Find where the given text appears and provide that cell's center as (x, y) coordinate. 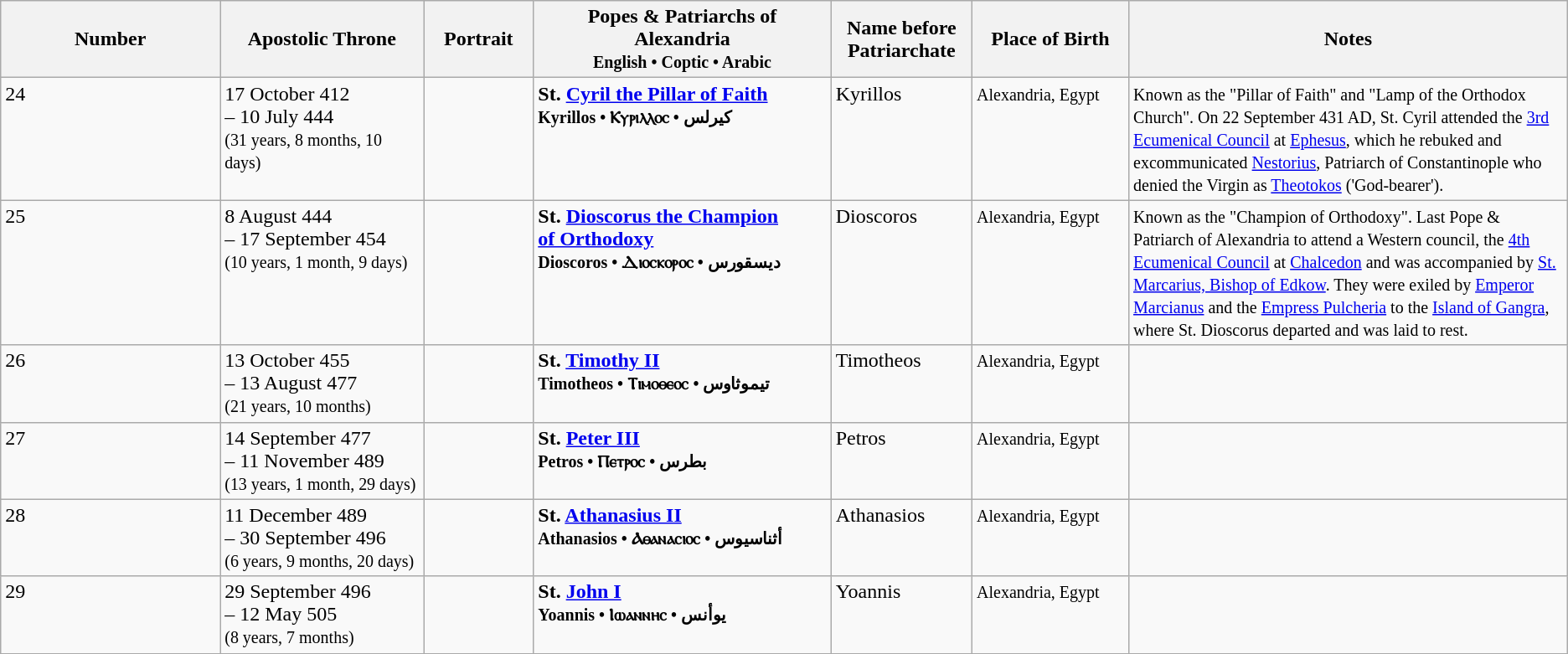
Portrait (479, 39)
Place of Birth (1050, 39)
Number (111, 39)
14 September 477– 11 November 489(13 years, 1 month, 29 days) (322, 461)
Petros (901, 461)
Notes (1349, 39)
St. Athanasius IIAthanasios • Ⲁⲑⲁⲛⲁⲥⲓⲟⲥ • أثناسيوس (682, 538)
St. Cyril the Pillar of FaithKyrillos • Ⲕⲩⲣⲓⲗⲗⲟⲥ • كيرلس (682, 139)
29 (111, 615)
13 October 455– 13 August 477(21 years, 10 months) (322, 384)
27 (111, 461)
St. John IYoannis • Ⲓⲱⲁⲛⲛⲏⲥ • يوأنس (682, 615)
8 August 444– 17 September 454(10 years, 1 month, 9 days) (322, 273)
17 October 412– 10 July 444(31 years, 8 months, 10 days) (322, 139)
Popes & Patriarchs of AlexandriaEnglish • Coptic • Arabic (682, 39)
Timotheos (901, 384)
11 December 489– 30 September 496(6 years, 9 months, 20 days) (322, 538)
26 (111, 384)
Name before Patriarchate (901, 39)
28 (111, 538)
24 (111, 139)
Yoannis (901, 615)
St. Timothy IITimotheos • Ⲧⲓⲙⲟⲑⲉⲟⲥ • تيموثاوس (682, 384)
Athanasios (901, 538)
29 September 496– 12 May 505(8 years, 7 months) (322, 615)
St. Peter IIIPetros • Ⲡⲉⲧⲣⲟⲥ • بطرس (682, 461)
Kyrillos (901, 139)
St. Dioscorus the Championof OrthodoxyDioscoros • Ⲇⲓⲟⲥⲕⲟⲣⲟⲥ • ديسقورس (682, 273)
Dioscoros (901, 273)
Apostolic Throne (322, 39)
25 (111, 273)
